For the text-containing cell, return its midpoint in [X, Y] coordinate format. 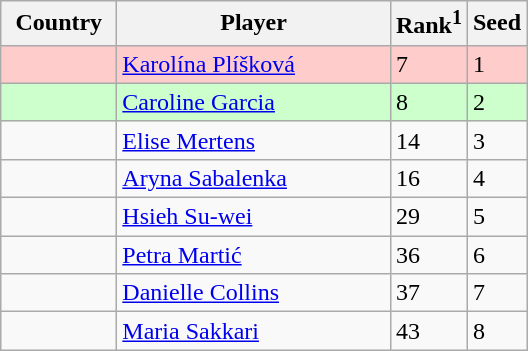
6 [496, 255]
43 [428, 331]
5 [496, 217]
Petra Martić [254, 255]
1 [496, 64]
37 [428, 293]
Caroline Garcia [254, 102]
Rank1 [428, 24]
Aryna Sabalenka [254, 178]
Seed [496, 24]
29 [428, 217]
Karolína Plíšková [254, 64]
Maria Sakkari [254, 331]
2 [496, 102]
14 [428, 140]
Danielle Collins [254, 293]
4 [496, 178]
Country [59, 24]
16 [428, 178]
3 [496, 140]
Hsieh Su-wei [254, 217]
Elise Mertens [254, 140]
Player [254, 24]
36 [428, 255]
